For the text-containing cell, return its midpoint in (X, Y) coordinate format. 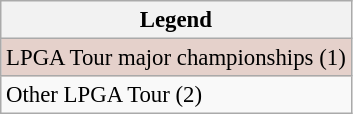
Other LPGA Tour (2) (176, 95)
Legend (176, 20)
LPGA Tour major championships (1) (176, 58)
